Detect which cell encompasses the target text, then output its [x, y] center coordinate. 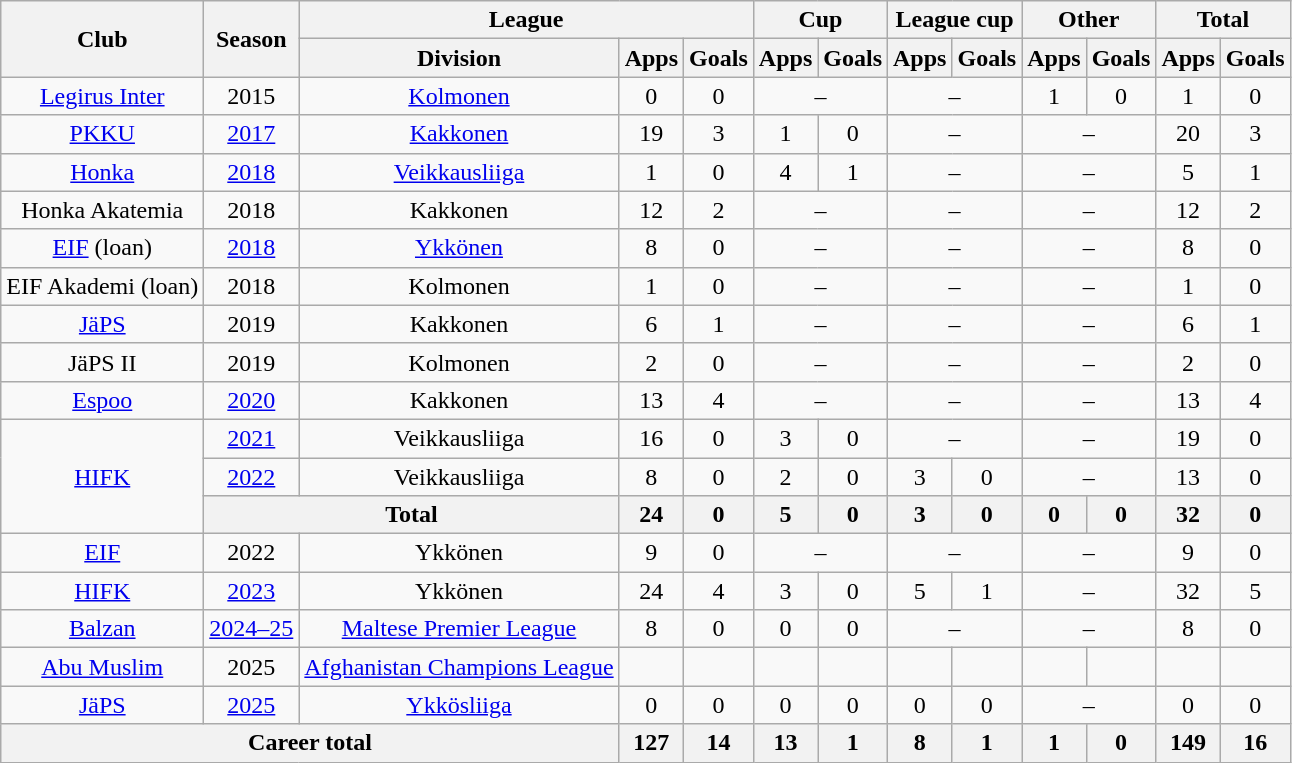
2021 [252, 438]
EIF [102, 553]
Legirus Inter [102, 96]
2015 [252, 96]
EIF Akademi (loan) [102, 286]
League cup [955, 20]
14 [719, 743]
EIF (loan) [102, 248]
2017 [252, 134]
League [526, 20]
Ykkösliiga [459, 705]
127 [651, 743]
Maltese Premier League [459, 629]
JäPS II [102, 362]
2023 [252, 591]
20 [1188, 134]
Afghanistan Champions League [459, 667]
Division [459, 58]
Other [1089, 20]
Honka Akatemia [102, 210]
Balzan [102, 629]
Career total [310, 743]
149 [1188, 743]
Honka [102, 172]
Espoo [102, 400]
Cup [820, 20]
Club [102, 39]
2020 [252, 400]
PKKU [102, 134]
2024–25 [252, 629]
Season [252, 39]
Abu Muslim [102, 667]
